Detect which cell encompasses the target text, then output its [x, y] center coordinate. 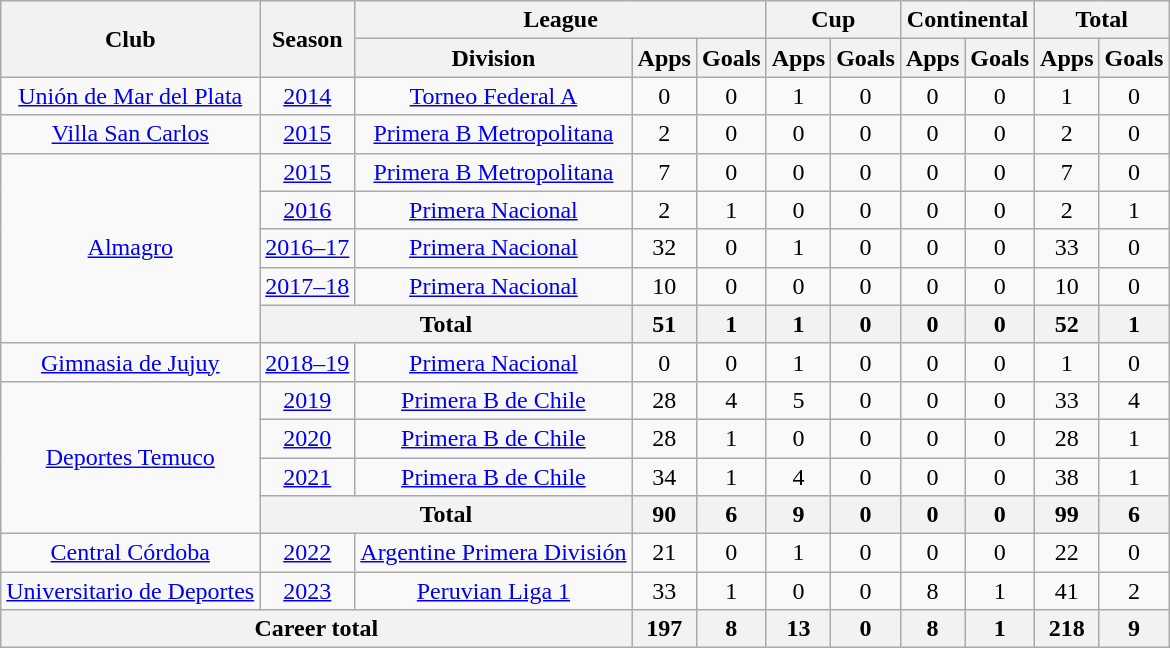
197 [664, 629]
Unión de Mar del Plata [130, 96]
38 [1067, 477]
218 [1067, 629]
2014 [308, 96]
2022 [308, 553]
99 [1067, 515]
2021 [308, 477]
Continental [967, 20]
21 [664, 553]
32 [664, 248]
Argentine Primera División [494, 553]
2016–17 [308, 248]
Club [130, 39]
51 [664, 324]
Season [308, 39]
Division [494, 58]
Villa San Carlos [130, 134]
22 [1067, 553]
Central Córdoba [130, 553]
2018–19 [308, 362]
Career total [316, 629]
Cup [833, 20]
34 [664, 477]
2017–18 [308, 286]
Universitario de Deportes [130, 591]
2016 [308, 210]
Deportes Temuco [130, 457]
Peruvian Liga 1 [494, 591]
90 [664, 515]
5 [798, 400]
Gimnasia de Jujuy [130, 362]
52 [1067, 324]
2023 [308, 591]
2019 [308, 400]
41 [1067, 591]
2020 [308, 438]
League [560, 20]
Torneo Federal A [494, 96]
13 [798, 629]
Almagro [130, 248]
